From the cell containing the given text, extract its center point as [x, y] coordinate. 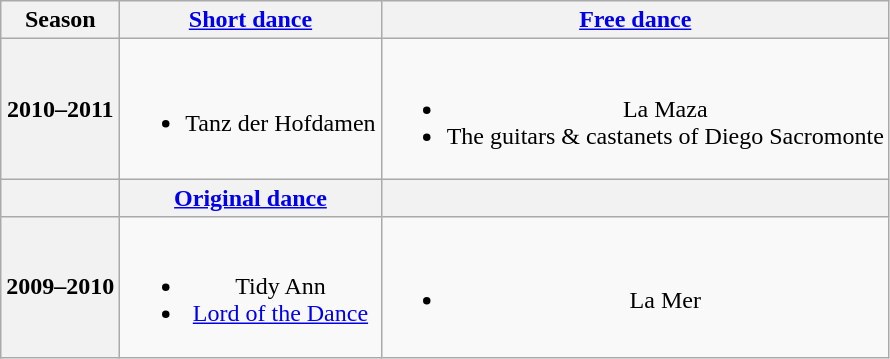
Season [60, 20]
Free dance [635, 20]
Tidy Ann Lord of the Dance [250, 287]
Original dance [250, 198]
Tanz der Hofdamen [250, 109]
2009–2010 [60, 287]
La Mer [635, 287]
Short dance [250, 20]
2010–2011 [60, 109]
La Maza The guitars & castanets of Diego Sacromonte [635, 109]
